Locate the cell with the specified text and output its (X, Y) center coordinate. 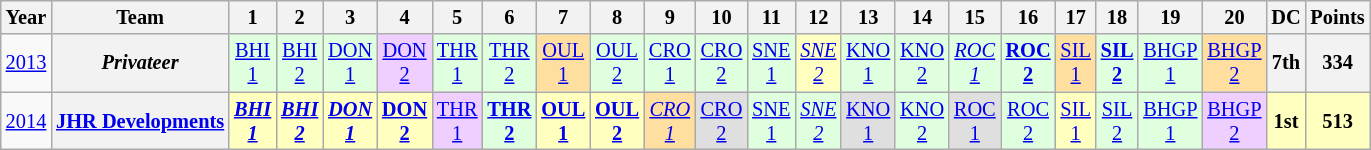
2 (300, 17)
8 (617, 17)
Privateer (140, 63)
513 (1338, 121)
19 (1170, 17)
18 (1118, 17)
5 (457, 17)
15 (975, 17)
Team (140, 17)
2014 (26, 121)
11 (771, 17)
JHR Developments (140, 121)
17 (1076, 17)
9 (670, 17)
334 (1338, 63)
1st (1286, 121)
20 (1234, 17)
1 (252, 17)
3 (350, 17)
7 (563, 17)
6 (509, 17)
DC (1286, 17)
Points (1338, 17)
13 (868, 17)
2013 (26, 63)
14 (922, 17)
Year (26, 17)
12 (818, 17)
16 (1028, 17)
7th (1286, 63)
4 (404, 17)
10 (722, 17)
